Detect which cell encompasses the target text, then output its [x, y] center coordinate. 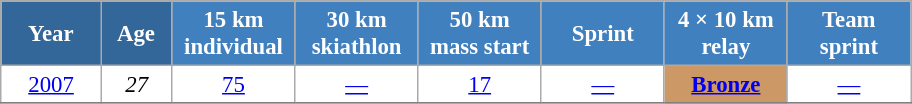
15 km individual [234, 34]
Year [52, 34]
Age [136, 34]
2007 [52, 85]
27 [136, 85]
30 km skiathlon [356, 34]
17 [480, 85]
Bronze [726, 85]
4 × 10 km relay [726, 34]
Sprint [602, 34]
Team sprint [848, 34]
75 [234, 85]
50 km mass start [480, 34]
